Extract the (x, y) coordinate from the center of the cell holding the provided text.  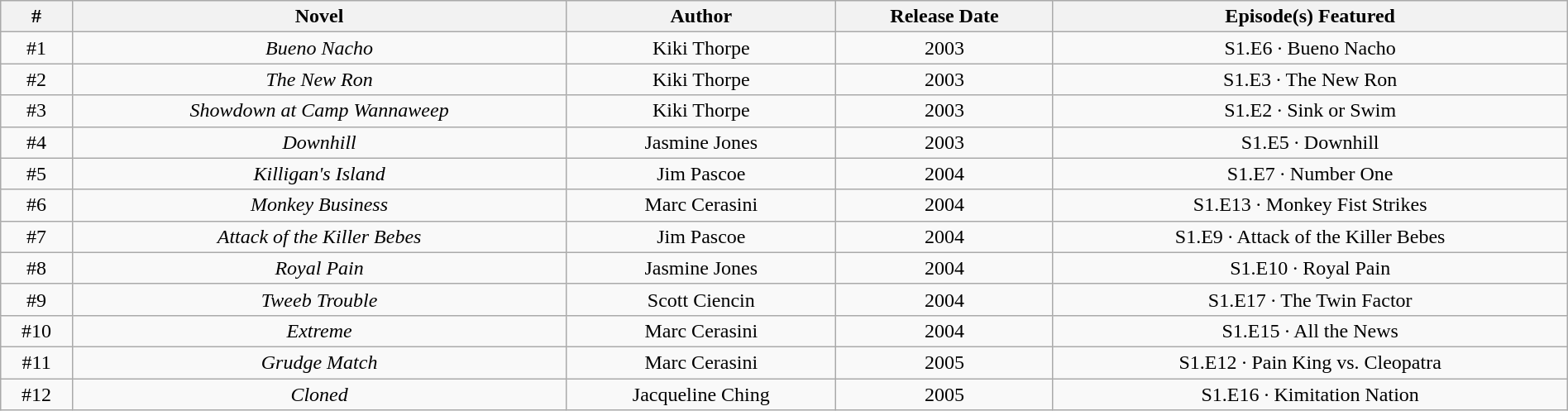
#3 (36, 111)
#10 (36, 331)
Jacqueline Ching (701, 394)
#1 (36, 48)
S1.E6 ∙ Bueno Nacho (1310, 48)
The New Ron (319, 79)
Showdown at Camp Wannaweep (319, 111)
#4 (36, 142)
S1.E10 ∙ Royal Pain (1310, 268)
Extreme (319, 331)
Tweeb Trouble (319, 299)
S1.E15 ∙ All the News (1310, 331)
Royal Pain (319, 268)
#2 (36, 79)
S1.E17 ∙ The Twin Factor (1310, 299)
#8 (36, 268)
S1.E12 ∙ Pain King vs. Cleopatra (1310, 362)
S1.E7 ∙ Number One (1310, 174)
Grudge Match (319, 362)
S1.E9 ∙ Attack of the Killer Bebes (1310, 237)
S1.E3 ∙ The New Ron (1310, 79)
#11 (36, 362)
Killigan's Island (319, 174)
Attack of the Killer Bebes (319, 237)
#5 (36, 174)
#6 (36, 205)
#12 (36, 394)
S1.E2 ∙ Sink or Swim (1310, 111)
Novel (319, 17)
S1.E5 ∙ Downhill (1310, 142)
#9 (36, 299)
Author (701, 17)
Bueno Nacho (319, 48)
S1.E16 ∙ Kimitation Nation (1310, 394)
# (36, 17)
Episode(s) Featured (1310, 17)
Release Date (944, 17)
Scott Ciencin (701, 299)
#7 (36, 237)
S1.E13 ∙ Monkey Fist Strikes (1310, 205)
Monkey Business (319, 205)
Cloned (319, 394)
Downhill (319, 142)
